Return the [x, y] coordinate for the center point of the cell that contains the specified text.  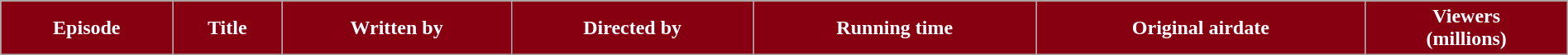
Episode [87, 28]
Running time [895, 28]
Directed by [632, 28]
Original airdate [1201, 28]
Viewers(millions) [1466, 28]
Title [227, 28]
Written by [397, 28]
